Scan for the cell matching the given text and deliver its [x, y] coordinate at center. 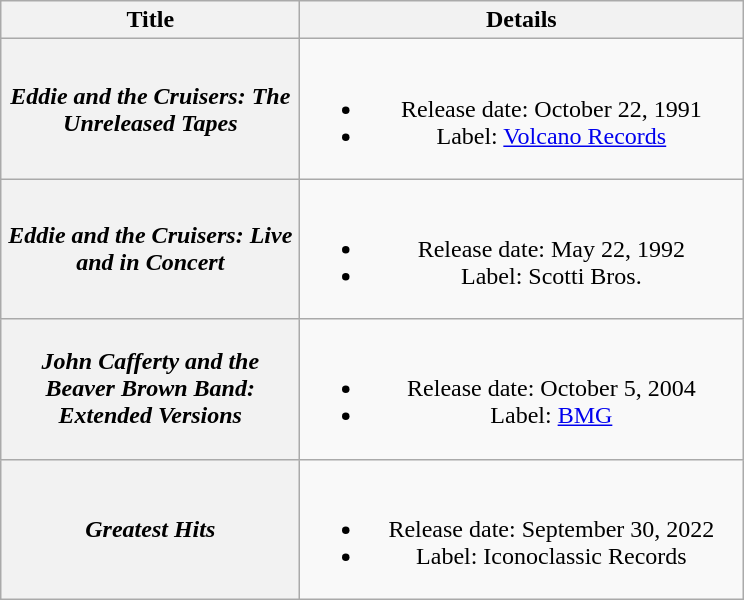
Eddie and the Cruisers: The Unreleased Tapes [150, 109]
Details [522, 20]
Release date: May 22, 1992Label: Scotti Bros. [522, 249]
Release date: September 30, 2022Label: Iconoclassic Records [522, 529]
Release date: October 5, 2004Label: BMG [522, 389]
Eddie and the Cruisers: Live and in Concert [150, 249]
Title [150, 20]
Release date: October 22, 1991Label: Volcano Records [522, 109]
Greatest Hits [150, 529]
John Cafferty and the Beaver Brown Band: Extended Versions [150, 389]
